Find where the given text appears and provide that cell's center as (X, Y) coordinate. 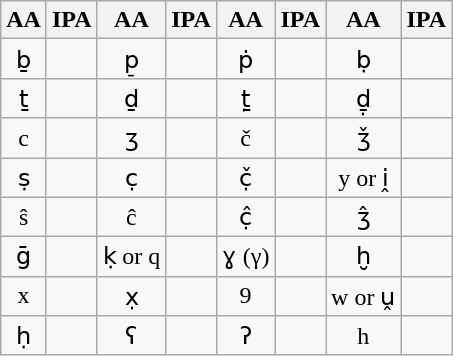
ḅ (364, 59)
ḇ (24, 59)
č̣ (246, 178)
ʒ (132, 138)
ḥ (24, 336)
ʒ̂ (364, 217)
h (364, 336)
c (24, 138)
ĉ̣ (246, 217)
ḫ (364, 257)
ṯ̣ (246, 98)
c̣ (132, 178)
ṣ (24, 178)
ḳ or q (132, 257)
ḏ̣ (364, 98)
ʕ (132, 336)
č (246, 138)
x (24, 296)
ṗ (246, 59)
ɣ (γ) (246, 257)
ǯ (364, 138)
ṯ (24, 98)
ḏ (132, 98)
9 (246, 296)
x̣ (132, 296)
ĉ (132, 217)
ʔ (246, 336)
y or i̭ (364, 178)
p̠ (132, 59)
w or ṷ (364, 296)
ŝ (24, 217)
ḡ (24, 257)
